Identify which cell holds the provided text, then report its [x, y] central coordinate. 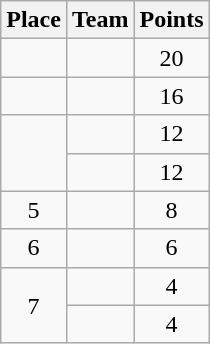
Team [100, 20]
20 [172, 58]
8 [172, 210]
7 [34, 305]
5 [34, 210]
Place [34, 20]
16 [172, 96]
Points [172, 20]
